Output the [X, Y] coordinate of the center of the cell containing the given text.  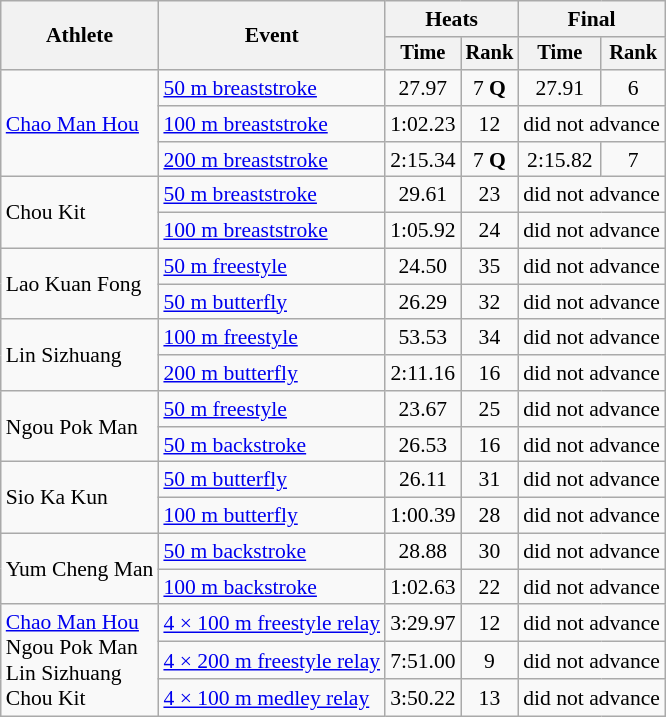
23.67 [422, 409]
24.50 [422, 267]
4 × 100 m freestyle relay [272, 624]
35 [490, 267]
Lao Kuan Fong [80, 284]
28 [490, 516]
3:29.97 [422, 624]
Chao Man HouNgou Pok ManLin SizhuangChou Kit [80, 661]
1:02.23 [422, 124]
22 [490, 587]
13 [490, 698]
Event [272, 36]
Yum Cheng Man [80, 570]
4 × 200 m freestyle relay [272, 660]
100 m butterfly [272, 516]
26.11 [422, 480]
Chao Man Hou [80, 124]
32 [490, 302]
1:00.39 [422, 516]
1:05.92 [422, 231]
200 m breaststroke [272, 160]
34 [490, 338]
Athlete [80, 36]
9 [490, 660]
27.97 [422, 88]
Sio Ka Kun [80, 498]
30 [490, 552]
26.53 [422, 445]
Heats [452, 19]
4 × 100 m medley relay [272, 698]
31 [490, 480]
2:11.16 [422, 373]
26.29 [422, 302]
Chou Kit [80, 212]
200 m butterfly [272, 373]
Final [592, 19]
24 [490, 231]
7:51.00 [422, 660]
25 [490, 409]
28.88 [422, 552]
53.53 [422, 338]
2:15.82 [560, 160]
7 [633, 160]
Lin Sizhuang [80, 356]
2:15.34 [422, 160]
3:50.22 [422, 698]
1:02.63 [422, 587]
6 [633, 88]
100 m freestyle [272, 338]
23 [490, 195]
Ngou Pok Man [80, 426]
29.61 [422, 195]
100 m backstroke [272, 587]
27.91 [560, 88]
